Return the (X, Y) coordinate for the center point of the cell that contains the specified text.  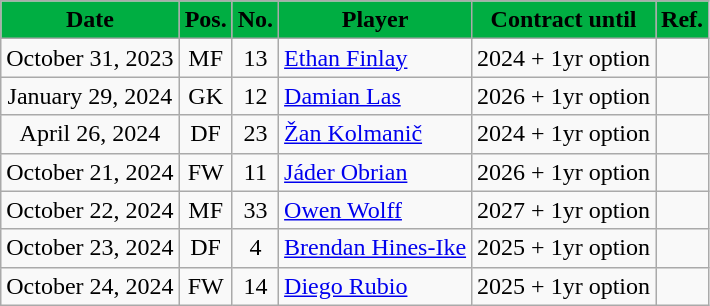
4 (255, 248)
October 21, 2024 (90, 172)
33 (255, 210)
Ethan Finlay (376, 58)
No. (255, 20)
October 23, 2024 (90, 248)
12 (255, 96)
October 24, 2024 (90, 286)
2027 + 1yr option (564, 210)
Contract until (564, 20)
Owen Wolff (376, 210)
11 (255, 172)
Jáder Obrian (376, 172)
Ref. (682, 20)
Brendan Hines-Ike (376, 248)
Pos. (206, 20)
13 (255, 58)
April 26, 2024 (90, 134)
14 (255, 286)
Date (90, 20)
Player (376, 20)
GK (206, 96)
23 (255, 134)
Žan Kolmanič (376, 134)
Diego Rubio (376, 286)
Damian Las (376, 96)
October 31, 2023 (90, 58)
October 22, 2024 (90, 210)
January 29, 2024 (90, 96)
